Search for the cell housing the specified text and yield its (x, y) center coordinate. 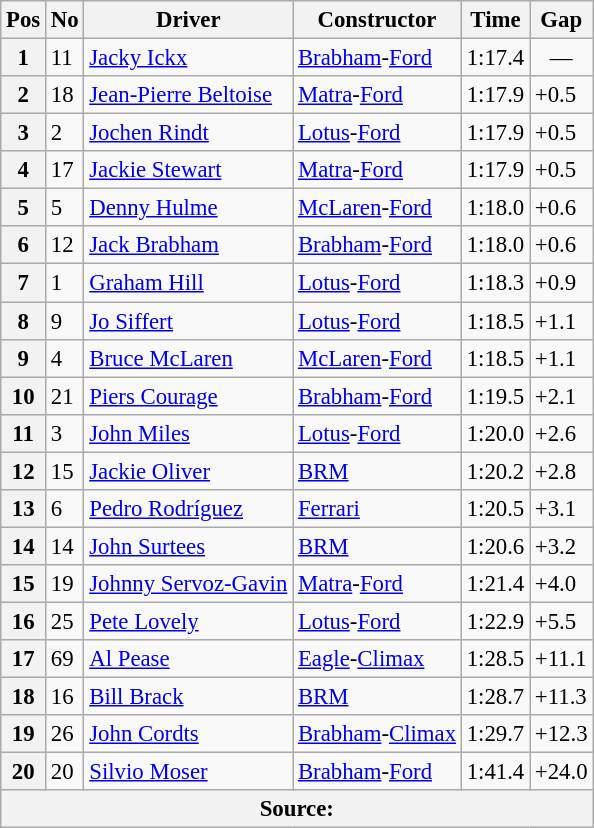
Johnny Servoz-Gavin (188, 584)
Denny Hulme (188, 208)
Time (495, 20)
Pete Lovely (188, 621)
8 (24, 321)
25 (65, 621)
1:20.0 (495, 433)
26 (65, 734)
+2.8 (562, 471)
Silvio Moser (188, 772)
1:22.9 (495, 621)
69 (65, 659)
+24.0 (562, 772)
1:20.5 (495, 509)
No (65, 20)
Ferrari (378, 509)
Jacky Ickx (188, 58)
+5.5 (562, 621)
13 (24, 509)
Piers Courage (188, 396)
Jochen Rindt (188, 133)
Bruce McLaren (188, 358)
Jo Siffert (188, 321)
1:20.6 (495, 546)
1:28.5 (495, 659)
Constructor (378, 20)
+3.2 (562, 546)
1:20.2 (495, 471)
John Surtees (188, 546)
1:29.7 (495, 734)
1:41.4 (495, 772)
+3.1 (562, 509)
+4.0 (562, 584)
Pedro Rodríguez (188, 509)
+2.6 (562, 433)
John Cordts (188, 734)
+11.3 (562, 697)
1:21.4 (495, 584)
21 (65, 396)
1:18.3 (495, 283)
+11.1 (562, 659)
Al Pease (188, 659)
Source: (297, 809)
Gap (562, 20)
Jackie Stewart (188, 170)
Jackie Oliver (188, 471)
Graham Hill (188, 283)
Jean-Pierre Beltoise (188, 95)
Pos (24, 20)
1:28.7 (495, 697)
+0.9 (562, 283)
Brabham-Climax (378, 734)
— (562, 58)
+2.1 (562, 396)
+12.3 (562, 734)
1:19.5 (495, 396)
Jack Brabham (188, 245)
1:17.4 (495, 58)
Driver (188, 20)
7 (24, 283)
Bill Brack (188, 697)
Eagle-Climax (378, 659)
10 (24, 396)
John Miles (188, 433)
